Detect which cell encompasses the target text, then output its [X, Y] center coordinate. 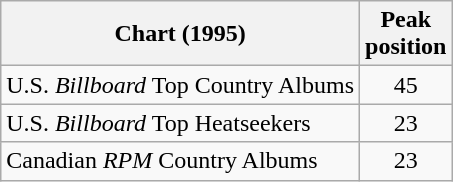
45 [406, 85]
U.S. Billboard Top Heatseekers [180, 123]
Peakposition [406, 34]
U.S. Billboard Top Country Albums [180, 85]
Chart (1995) [180, 34]
Canadian RPM Country Albums [180, 161]
